For the text-containing cell, return its midpoint in (x, y) coordinate format. 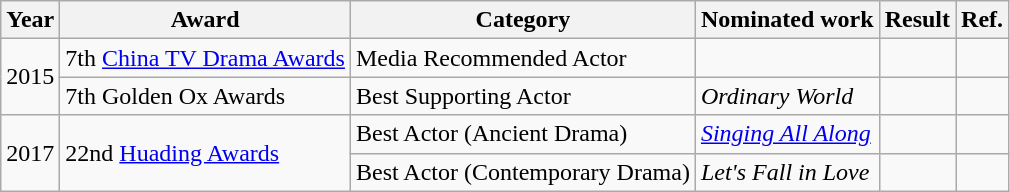
Best Actor (Contemporary Drama) (522, 172)
2015 (30, 77)
22nd Huading Awards (206, 153)
Result (917, 20)
2017 (30, 153)
Nominated work (787, 20)
Singing All Along (787, 134)
Award (206, 20)
Let's Fall in Love (787, 172)
7th Golden Ox Awards (206, 96)
Best Supporting Actor (522, 96)
7th China TV Drama Awards (206, 58)
Ordinary World (787, 96)
Ref. (982, 20)
Media Recommended Actor (522, 58)
Category (522, 20)
Year (30, 20)
Best Actor (Ancient Drama) (522, 134)
